Capture the cell that displays the provided text and extract its [X, Y] central coordinate. 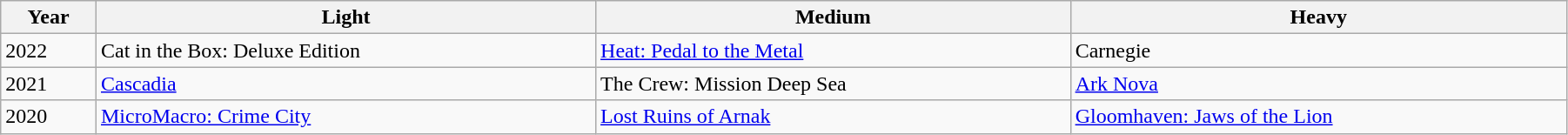
Cat in the Box: Deluxe Edition [345, 51]
Carnegie [1318, 51]
Medium [834, 17]
Year [49, 17]
Ark Nova [1318, 84]
2021 [49, 84]
Heavy [1318, 17]
Lost Ruins of Arnak [834, 117]
2022 [49, 51]
Cascadia [345, 84]
Light [345, 17]
Gloomhaven: Jaws of the Lion [1318, 117]
The Crew: Mission Deep Sea [834, 84]
MicroMacro: Crime City [345, 117]
2020 [49, 117]
Heat: Pedal to the Metal [834, 51]
